Provide the (x, y) coordinate of the cell's center where the given text is located.  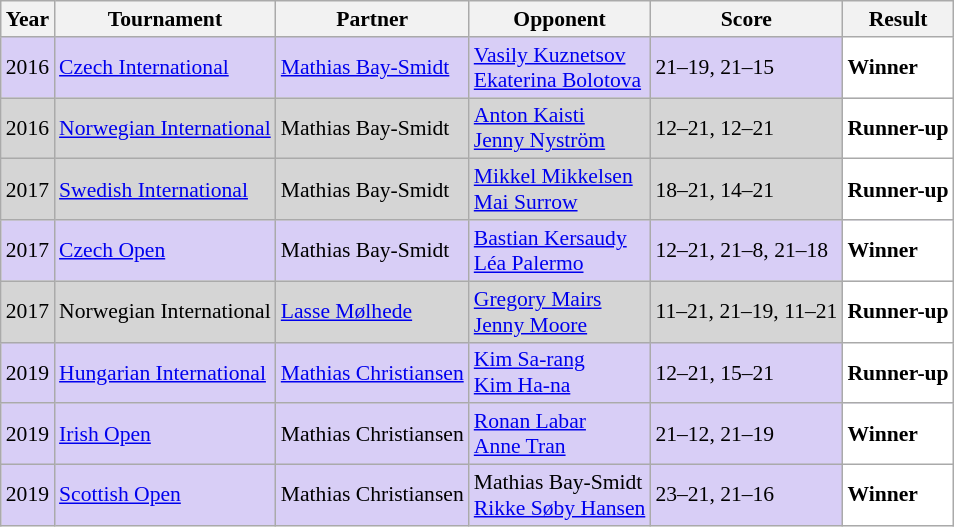
Swedish International (165, 190)
Partner (372, 19)
12–21, 15–21 (746, 372)
Kim Sa-rang Kim Ha-na (560, 372)
21–12, 21–19 (746, 434)
Czech International (165, 68)
12–21, 12–21 (746, 128)
Scottish Open (165, 496)
Ronan Labar Anne Tran (560, 434)
Czech Open (165, 250)
Result (898, 19)
Irish Open (165, 434)
11–21, 21–19, 11–21 (746, 312)
Vasily Kuznetsov Ekaterina Bolotova (560, 68)
Gregory Mairs Jenny Moore (560, 312)
Mikkel Mikkelsen Mai Surrow (560, 190)
12–21, 21–8, 21–18 (746, 250)
Mathias Bay-Smidt Rikke Søby Hansen (560, 496)
21–19, 21–15 (746, 68)
Hungarian International (165, 372)
18–21, 14–21 (746, 190)
Year (28, 19)
Anton Kaisti Jenny Nyström (560, 128)
Opponent (560, 19)
Lasse Mølhede (372, 312)
Score (746, 19)
Tournament (165, 19)
23–21, 21–16 (746, 496)
Bastian Kersaudy Léa Palermo (560, 250)
